Find where the given text appears and provide that cell's center as [X, Y] coordinate. 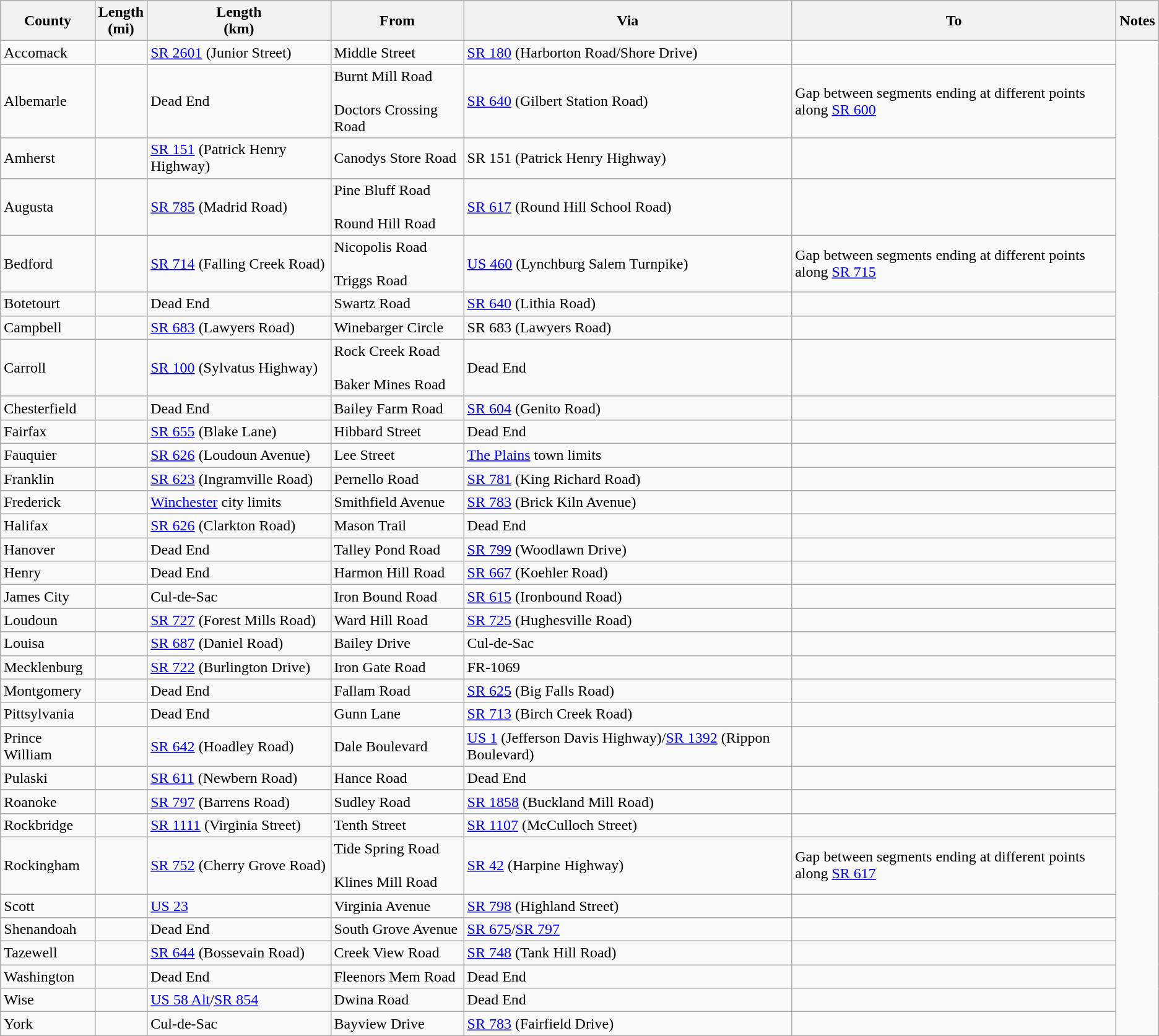
Franklin [48, 478]
Mecklenburg [48, 667]
US 58 Alt/SR 854 [239, 1000]
SR 783 (Brick Kiln Avenue) [628, 503]
SR 611 (Newbern Road) [239, 778]
Swartz Road [397, 304]
SR 1111 (Virginia Street) [239, 825]
Bailey Drive [397, 644]
SR 42 (Harpine Highway) [628, 865]
Smithfield Avenue [397, 503]
Fairfax [48, 431]
Iron Gate Road [397, 667]
SR 799 (Woodlawn Drive) [628, 550]
SR 727 (Forest Mills Road) [239, 620]
Pernello Road [397, 478]
James City [48, 597]
Nicopolis RoadTriggs Road [397, 264]
To [954, 21]
SR 667 (Koehler Road) [628, 573]
SR 797 (Barrens Road) [239, 801]
SR 180 (Harborton Road/Shore Drive) [628, 53]
Winebarger Circle [397, 327]
Montgomery [48, 691]
SR 752 (Cherry Grove Road) [239, 865]
Length(mi) [121, 21]
Pittsylvania [48, 714]
Mason Trail [397, 526]
South Grove Avenue [397, 930]
Tide Spring RoadKlines Mill Road [397, 865]
SR 1107 (McCulloch Street) [628, 825]
SR 617 (Round Hill School Road) [628, 207]
Pine Bluff RoadRound Hill Road [397, 207]
Pulaski [48, 778]
Albemarle [48, 101]
SR 785 (Madrid Road) [239, 207]
SR 626 (Clarkton Road) [239, 526]
Middle Street [397, 53]
Burnt Mill RoadDoctors Crossing Road [397, 101]
Botetourt [48, 304]
US 1 (Jefferson Davis Highway)/SR 1392 (Rippon Boulevard) [628, 746]
Canodys Store Road [397, 158]
Augusta [48, 207]
Henry [48, 573]
Scott [48, 905]
Bayview Drive [397, 1024]
County [48, 21]
Rockingham [48, 865]
Fleenors Mem Road [397, 977]
Campbell [48, 327]
Hance Road [397, 778]
SR 655 (Blake Lane) [239, 431]
Gap between segments ending at different points along SR 715 [954, 264]
Roanoke [48, 801]
SR 615 (Ironbound Road) [628, 597]
Frederick [48, 503]
Rock Creek RoadBaker Mines Road [397, 368]
Halifax [48, 526]
SR 781 (King Richard Road) [628, 478]
Talley Pond Road [397, 550]
SR 783 (Fairfield Drive) [628, 1024]
Bailey Farm Road [397, 408]
SR 714 (Falling Creek Road) [239, 264]
Dwina Road [397, 1000]
Rockbridge [48, 825]
Accomack [48, 53]
US 460 (Lynchburg Salem Turnpike) [628, 264]
Iron Bound Road [397, 597]
Prince William [48, 746]
Winchester city limits [239, 503]
SR 798 (Highland Street) [628, 905]
Gunn Lane [397, 714]
Dale Boulevard [397, 746]
Ward Hill Road [397, 620]
Notes [1137, 21]
SR 604 (Genito Road) [628, 408]
Gap between segments ending at different points along SR 600 [954, 101]
From [397, 21]
Gap between segments ending at different points along SR 617 [954, 865]
Hibbard Street [397, 431]
Chesterfield [48, 408]
SR 625 (Big Falls Road) [628, 691]
SR 640 (Gilbert Station Road) [628, 101]
Louisa [48, 644]
SR 100 (Sylvatus Highway) [239, 368]
SR 642 (Hoadley Road) [239, 746]
SR 748 (Tank Hill Road) [628, 953]
Washington [48, 977]
SR 725 (Hughesville Road) [628, 620]
Harmon Hill Road [397, 573]
US 23 [239, 905]
The Plains town limits [628, 455]
SR 713 (Birch Creek Road) [628, 714]
Tazewell [48, 953]
Wise [48, 1000]
SR 623 (Ingramville Road) [239, 478]
Carroll [48, 368]
Virginia Avenue [397, 905]
Via [628, 21]
Tenth Street [397, 825]
Amherst [48, 158]
SR 626 (Loudoun Avenue) [239, 455]
SR 675/SR 797 [628, 930]
SR 1858 (Buckland Mill Road) [628, 801]
Lee Street [397, 455]
SR 2601 (Junior Street) [239, 53]
Shenandoah [48, 930]
Fallam Road [397, 691]
Bedford [48, 264]
SR 644 (Bossevain Road) [239, 953]
Hanover [48, 550]
SR 687 (Daniel Road) [239, 644]
Creek View Road [397, 953]
Sudley Road [397, 801]
Fauquier [48, 455]
York [48, 1024]
Length(km) [239, 21]
SR 640 (Lithia Road) [628, 304]
FR-1069 [628, 667]
Loudoun [48, 620]
SR 722 (Burlington Drive) [239, 667]
